From the cell containing the given text, extract its center point as (X, Y) coordinate. 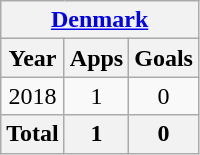
Year (33, 58)
2018 (33, 96)
Goals (164, 58)
Apps (96, 58)
Total (33, 134)
Denmark (100, 20)
